Provide the [x, y] coordinate of the cell's center where the given text is located.  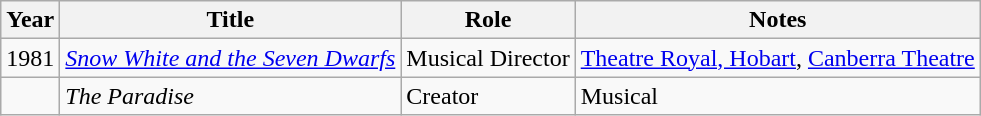
Notes [778, 20]
Musical Director [488, 58]
Creator [488, 96]
Year [30, 20]
Musical [778, 96]
Snow White and the Seven Dwarfs [230, 58]
Role [488, 20]
1981 [30, 58]
Theatre Royal, Hobart, Canberra Theatre [778, 58]
The Paradise [230, 96]
Title [230, 20]
